Output the (x, y) coordinate of the center of the cell containing the given text.  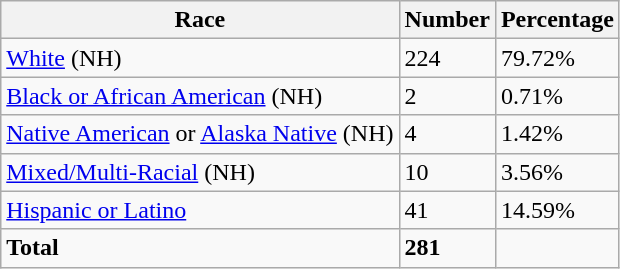
2 (447, 96)
79.72% (557, 58)
281 (447, 248)
0.71% (557, 96)
14.59% (557, 210)
Native American or Alaska Native (NH) (200, 134)
3.56% (557, 172)
41 (447, 210)
224 (447, 58)
White (NH) (200, 58)
Number (447, 20)
4 (447, 134)
Mixed/Multi-Racial (NH) (200, 172)
Percentage (557, 20)
1.42% (557, 134)
10 (447, 172)
Black or African American (NH) (200, 96)
Hispanic or Latino (200, 210)
Race (200, 20)
Total (200, 248)
